Identify which cell holds the provided text, then report its (x, y) central coordinate. 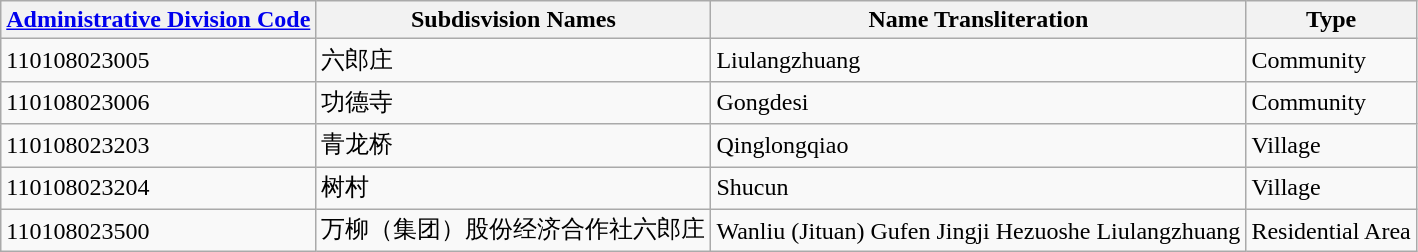
Wanliu (Jituan) Gufen Jingji Hezuoshe Liulangzhuang (978, 230)
树村 (514, 188)
110108023500 (158, 230)
110108023203 (158, 146)
110108023204 (158, 188)
Administrative Division Code (158, 20)
Residential Area (1331, 230)
110108023005 (158, 60)
Qinglongqiao (978, 146)
万柳（集团）股份经济合作社六郎庄 (514, 230)
六郎庄 (514, 60)
Gongdesi (978, 102)
Shucun (978, 188)
Name Transliteration (978, 20)
Type (1331, 20)
Liulangzhuang (978, 60)
功德寺 (514, 102)
青龙桥 (514, 146)
110108023006 (158, 102)
Subdisvision Names (514, 20)
